Find where the given text appears and provide that cell's center as (x, y) coordinate. 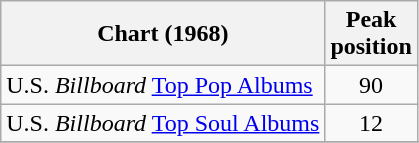
U.S. Billboard Top Soul Albums (163, 123)
U.S. Billboard Top Pop Albums (163, 85)
Peakposition (371, 34)
12 (371, 123)
90 (371, 85)
Chart (1968) (163, 34)
